Search for the cell housing the specified text and yield its (x, y) center coordinate. 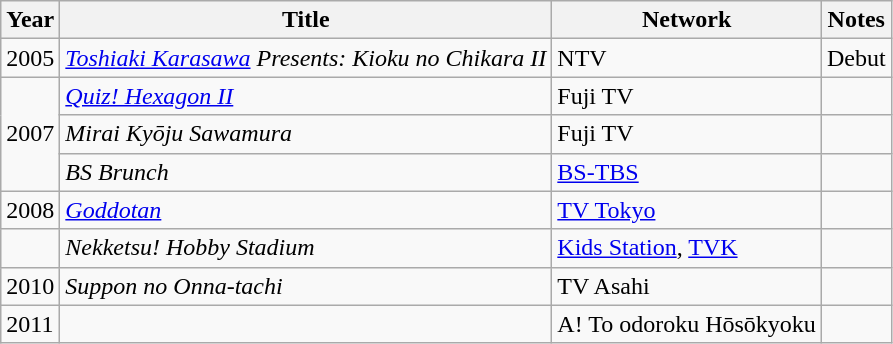
Nekketsu! Hobby Stadium (306, 248)
Year (30, 20)
2011 (30, 324)
Suppon no Onna-tachi (306, 286)
2007 (30, 134)
A! To odoroku Hōsōkyoku (687, 324)
Debut (856, 58)
Goddotan (306, 210)
Mirai Kyōju Sawamura (306, 134)
Notes (856, 20)
BS Brunch (306, 172)
TV Asahi (687, 286)
Network (687, 20)
BS-TBS (687, 172)
NTV (687, 58)
Quiz! Hexagon II (306, 96)
TV Tokyo (687, 210)
2010 (30, 286)
Title (306, 20)
Kids Station, TVK (687, 248)
Toshiaki Karasawa Presents: Kioku no Chikara II (306, 58)
2005 (30, 58)
2008 (30, 210)
